Locate the cell with the specified text and output its [x, y] center coordinate. 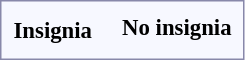
No insignia [178, 27]
Insignia [53, 30]
